Locate the cell with the specified text and output its [x, y] center coordinate. 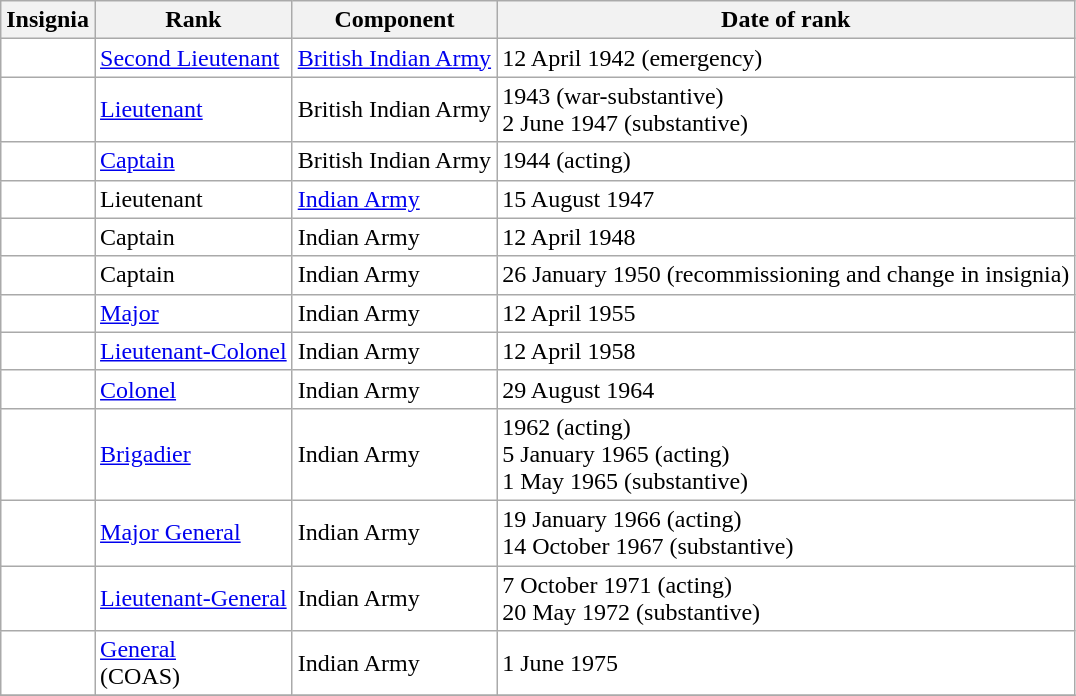
1944 (acting) [786, 161]
Brigadier [194, 454]
26 January 1950 (recommissioning and change in insignia) [786, 275]
Date of rank [786, 20]
7 October 1971 (acting)20 May 1972 (substantive) [786, 598]
Major [194, 313]
1962 (acting)5 January 1965 (acting)1 May 1965 (substantive) [786, 454]
29 August 1964 [786, 389]
Colonel [194, 389]
Major General [194, 532]
12 April 1958 [786, 351]
12 April 1942 (emergency) [786, 58]
Second Lieutenant [194, 58]
General(COAS) [194, 664]
Lieutenant-General [194, 598]
1 June 1975 [786, 664]
12 April 1955 [786, 313]
15 August 1947 [786, 199]
12 April 1948 [786, 237]
Lieutenant-Colonel [194, 351]
Component [394, 20]
Insignia [48, 20]
Rank [194, 20]
1943 (war-substantive)2 June 1947 (substantive) [786, 110]
19 January 1966 (acting)14 October 1967 (substantive) [786, 532]
